Detect which cell encompasses the target text, then output its [X, Y] center coordinate. 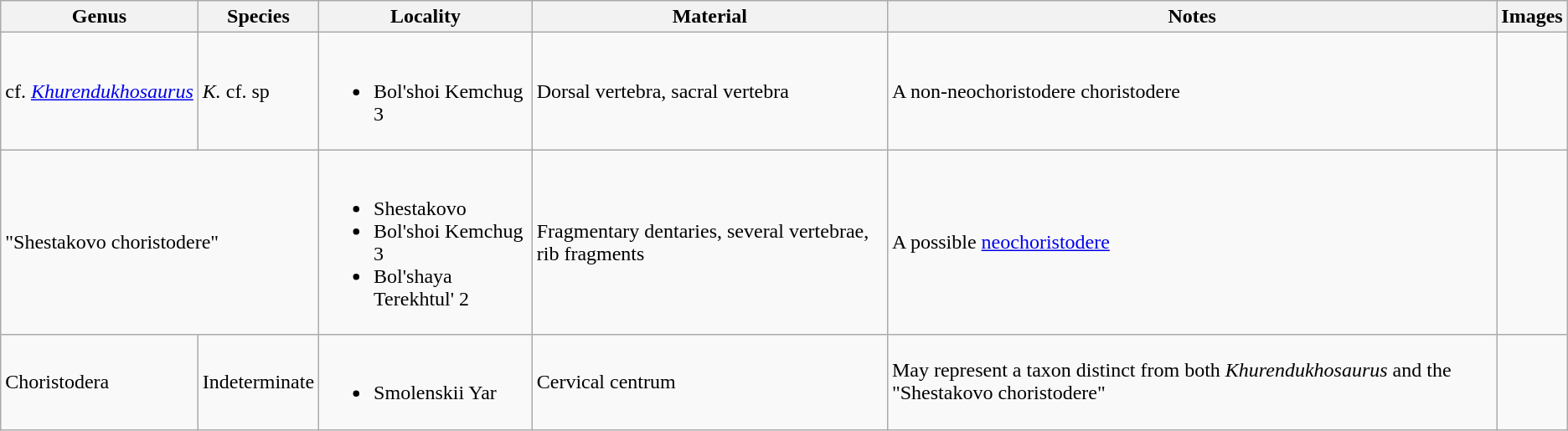
Indeterminate [258, 382]
Dorsal vertebra, sacral vertebra [709, 91]
Images [1532, 17]
Notes [1191, 17]
Choristodera [100, 382]
A possible neochoristodere [1191, 243]
Cervical centrum [709, 382]
May represent a taxon distinct from both Khurendukhosaurus and the "Shestakovo choristodere" [1191, 382]
Fragmentary dentaries, several vertebrae, rib fragments [709, 243]
Material [709, 17]
cf. Khurendukhosaurus [100, 91]
Locality [426, 17]
ShestakovoBol'shoi Kemchug 3Bol'shaya Terekhtul' 2 [426, 243]
Species [258, 17]
Genus [100, 17]
Smolenskii Yar [426, 382]
K. cf. sp [258, 91]
A non-neochoristodere choristodere [1191, 91]
Bol'shoi Kemchug 3 [426, 91]
"Shestakovo choristodere" [160, 243]
